Locate the cell with the specified text and output its [X, Y] center coordinate. 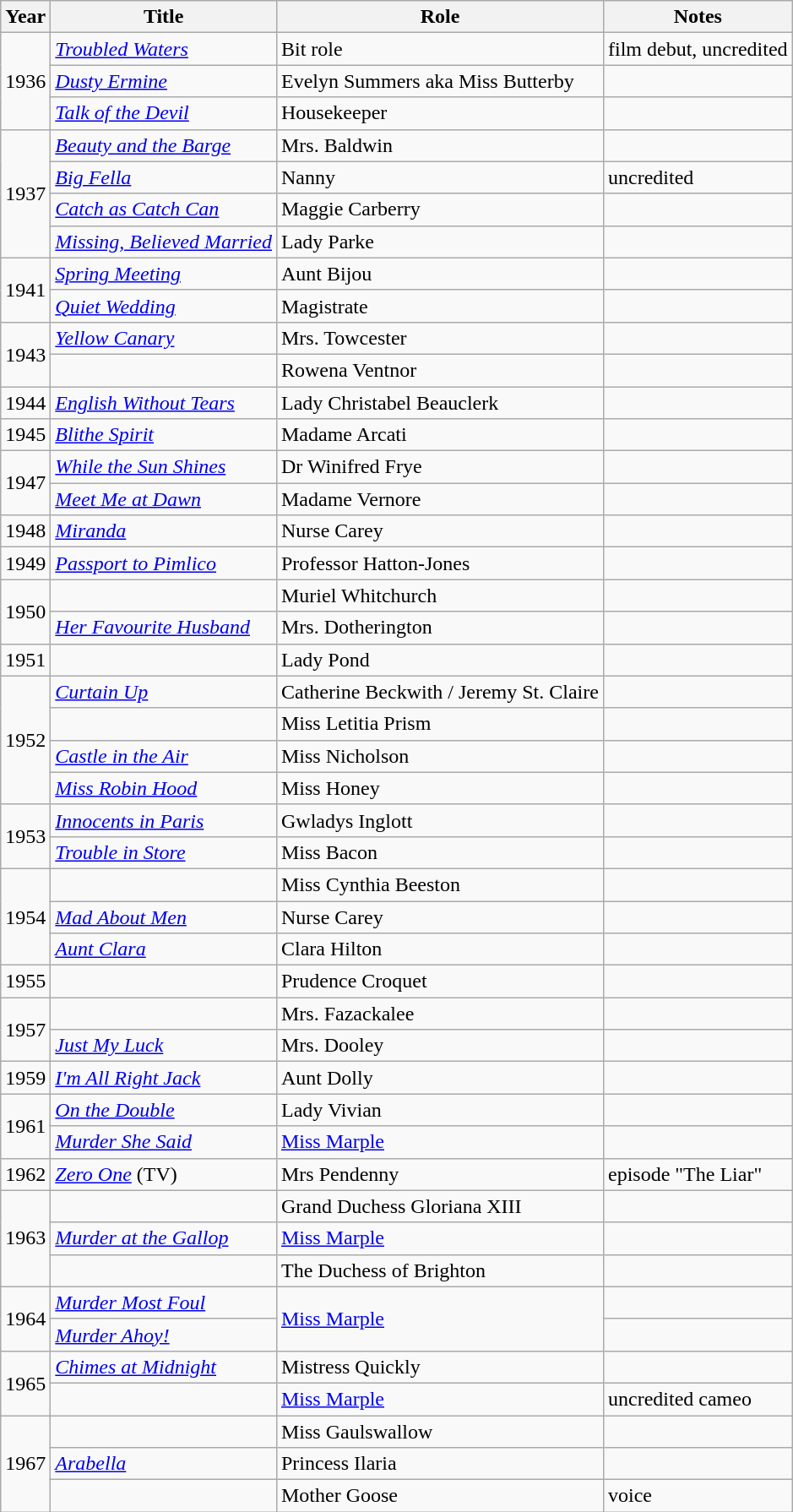
Year [25, 17]
Mother Goose [439, 1496]
Arabella [164, 1464]
Meet Me at Dawn [164, 499]
Miranda [164, 531]
uncredited [698, 177]
1943 [25, 354]
voice [698, 1496]
Mrs. Fazackalee [439, 1014]
Catch as Catch Can [164, 209]
Magistrate [439, 306]
Madame Vernore [439, 499]
Aunt Bijou [439, 274]
Miss Honey [439, 788]
Muriel Whitchurch [439, 596]
Yellow Canary [164, 338]
Murder Most Foul [164, 1303]
Professor Hatton-Jones [439, 563]
Lady Vivian [439, 1110]
1959 [25, 1078]
1941 [25, 290]
1949 [25, 563]
Housekeeper [439, 113]
1953 [25, 836]
Miss Letitia Prism [439, 724]
1945 [25, 435]
Lady Pond [439, 660]
1936 [25, 81]
1955 [25, 982]
1962 [25, 1174]
1951 [25, 660]
Miss Robin Hood [164, 788]
Dr Winifred Frye [439, 467]
Trouble in Store [164, 852]
1948 [25, 531]
Mrs. Baldwin [439, 145]
Blithe Spirit [164, 435]
Lady Parke [439, 242]
Zero One (TV) [164, 1174]
Bit role [439, 49]
Miss Cynthia Beeston [439, 884]
Miss Nicholson [439, 756]
1952 [25, 740]
1937 [25, 193]
1947 [25, 483]
1965 [25, 1383]
Beauty and the Barge [164, 145]
Miss Gaulswallow [439, 1432]
1964 [25, 1319]
Mrs. Towcester [439, 338]
Passport to Pimlico [164, 563]
Rowena Ventnor [439, 370]
Troubled Waters [164, 49]
Mistress Quickly [439, 1367]
While the Sun Shines [164, 467]
Aunt Clara [164, 949]
uncredited cameo [698, 1399]
1957 [25, 1030]
Miss Bacon [439, 852]
Gwladys Inglott [439, 820]
1950 [25, 612]
Prudence Croquet [439, 982]
On the Double [164, 1110]
Title [164, 17]
Murder She Said [164, 1142]
Mrs. Dooley [439, 1046]
Nanny [439, 177]
Spring Meeting [164, 274]
Just My Luck [164, 1046]
Quiet Wedding [164, 306]
Maggie Carberry [439, 209]
film debut, uncredited [698, 49]
Role [439, 17]
Grand Duchess Gloriana XIII [439, 1206]
Clara Hilton [439, 949]
Innocents in Paris [164, 820]
Mrs. Dotherington [439, 628]
Madame Arcati [439, 435]
Mad About Men [164, 916]
Lady Christabel Beauclerk [439, 403]
Mrs Pendenny [439, 1174]
Chimes at Midnight [164, 1367]
Missing, Believed Married [164, 242]
Big Fella [164, 177]
Murder at the Gallop [164, 1238]
I'm All Right Jack [164, 1078]
Princess Ilaria [439, 1464]
English Without Tears [164, 403]
1944 [25, 403]
Her Favourite Husband [164, 628]
Notes [698, 17]
Castle in the Air [164, 756]
Curtain Up [164, 692]
Murder Ahoy! [164, 1335]
1967 [25, 1464]
The Duchess of Brighton [439, 1270]
episode "The Liar" [698, 1174]
1954 [25, 916]
1963 [25, 1238]
Talk of the Devil [164, 113]
Dusty Ermine [164, 81]
Catherine Beckwith / Jeremy St. Claire [439, 692]
Aunt Dolly [439, 1078]
Evelyn Summers aka Miss Butterby [439, 81]
1961 [25, 1126]
